Scan for the cell matching the given text and deliver its [x, y] coordinate at center. 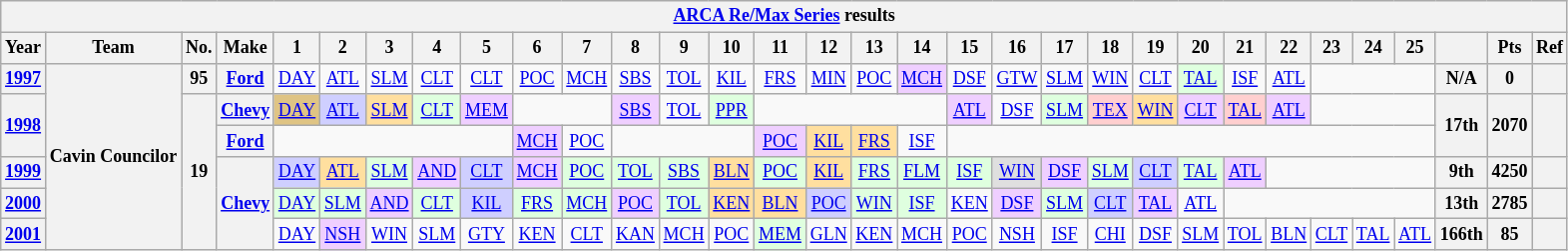
2785 [1509, 204]
TEX [1110, 110]
Year [24, 48]
16 [1017, 48]
Team [113, 48]
6 [537, 48]
85 [1509, 234]
3 [389, 48]
Cavin Councilor [113, 156]
2 [343, 48]
17 [1065, 48]
21 [1246, 48]
GTY [487, 234]
1 [296, 48]
25 [1415, 48]
0 [1509, 78]
13th [1461, 204]
2000 [24, 204]
22 [1290, 48]
10 [732, 48]
4250 [1509, 172]
No. [200, 48]
8 [636, 48]
166th [1461, 234]
13 [874, 48]
Ref [1550, 48]
MIN [828, 78]
Pts [1509, 48]
24 [1373, 48]
12 [828, 48]
PPR [732, 110]
7 [587, 48]
1997 [24, 78]
15 [969, 48]
1999 [24, 172]
17th [1461, 125]
GLN [828, 234]
5 [487, 48]
1998 [24, 125]
23 [1331, 48]
14 [922, 48]
2001 [24, 234]
20 [1201, 48]
CHI [1110, 234]
18 [1110, 48]
2070 [1509, 125]
95 [200, 78]
KAN [636, 234]
ARCA Re/Max Series results [784, 16]
Make [246, 48]
4 [437, 48]
N/A [1461, 78]
FLM [922, 172]
9 [684, 48]
11 [781, 48]
9th [1461, 172]
GTW [1017, 78]
